Return the (X, Y) coordinate for the center point of the cell that contains the specified text.  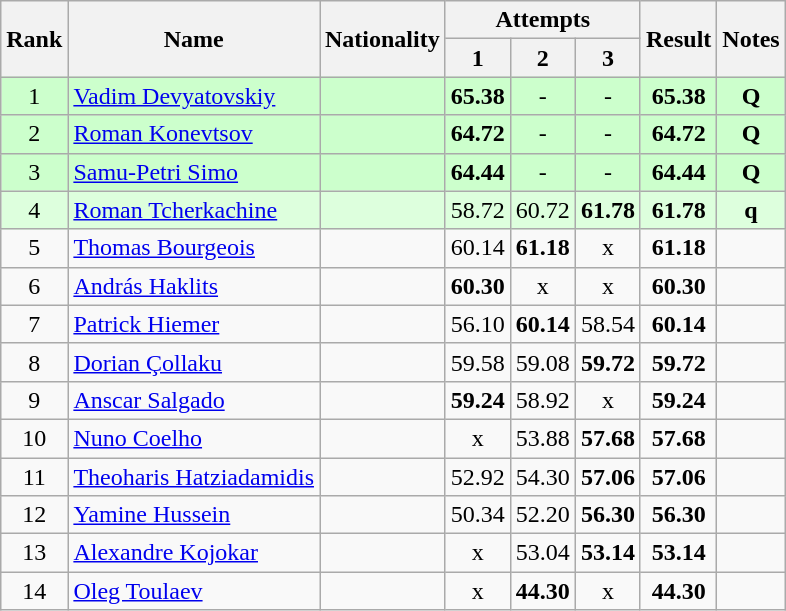
Oleg Toulaev (194, 591)
9 (34, 400)
8 (34, 362)
Patrick Hiemer (194, 324)
14 (34, 591)
Nuno Coelho (194, 438)
Roman Tcherkachine (194, 210)
Samu-Petri Simo (194, 172)
Theoharis Hatziadamidis (194, 477)
q (751, 210)
60.72 (542, 210)
12 (34, 515)
52.92 (478, 477)
Thomas Bourgeois (194, 248)
58.72 (478, 210)
Anscar Salgado (194, 400)
5 (34, 248)
58.92 (542, 400)
54.30 (542, 477)
Result (678, 39)
Alexandre Kojokar (194, 553)
Nationality (383, 39)
Roman Konevtsov (194, 134)
53.88 (542, 438)
Name (194, 39)
58.54 (608, 324)
Notes (751, 39)
András Haklits (194, 286)
Yamine Hussein (194, 515)
59.08 (542, 362)
Rank (34, 39)
Dorian Çollaku (194, 362)
59.58 (478, 362)
Attempts (542, 20)
10 (34, 438)
13 (34, 553)
53.04 (542, 553)
7 (34, 324)
Vadim Devyatovskiy (194, 96)
6 (34, 286)
52.20 (542, 515)
50.34 (478, 515)
56.10 (478, 324)
4 (34, 210)
11 (34, 477)
